Determine the [X, Y] coordinate at the center of the cell enclosing the given text.  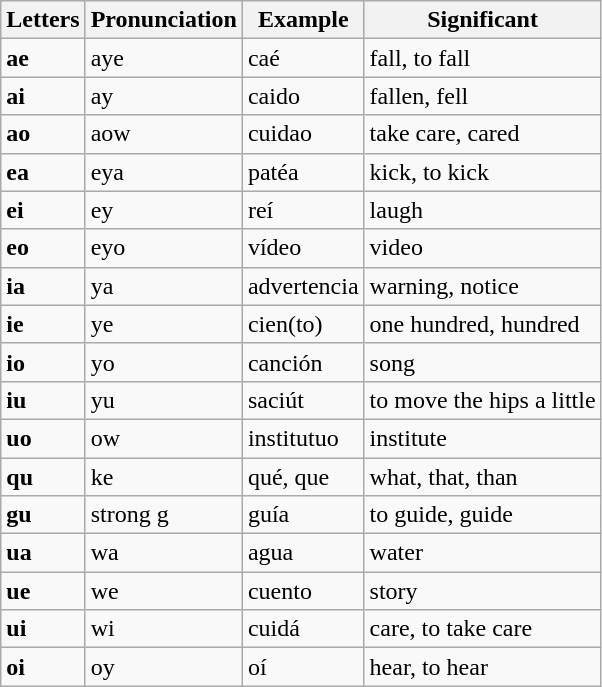
institutuo [303, 438]
eyo [164, 248]
patéa [303, 172]
guía [303, 515]
cuidá [303, 629]
agua [303, 553]
ye [164, 324]
ui [43, 629]
cuidao [303, 134]
yo [164, 362]
ow [164, 438]
vídeo [303, 248]
care, to take care [482, 629]
water [482, 553]
ay [164, 96]
oi [43, 667]
ei [43, 210]
aye [164, 58]
laugh [482, 210]
reí [303, 210]
cuento [303, 591]
saciút [303, 400]
ue [43, 591]
one hundred, hundred [482, 324]
advertencia [303, 286]
canción [303, 362]
ke [164, 477]
oy [164, 667]
ea [43, 172]
fallen, fell [482, 96]
to move the hips a little [482, 400]
Significant [482, 20]
caido [303, 96]
yu [164, 400]
io [43, 362]
song [482, 362]
ie [43, 324]
ao [43, 134]
ia [43, 286]
what, that, than [482, 477]
wa [164, 553]
wi [164, 629]
qué, que [303, 477]
caé [303, 58]
Example [303, 20]
eya [164, 172]
video [482, 248]
eo [43, 248]
fall, to fall [482, 58]
institute [482, 438]
qu [43, 477]
iu [43, 400]
uo [43, 438]
ua [43, 553]
we [164, 591]
take care, cared [482, 134]
Letters [43, 20]
Pronunciation [164, 20]
strong g [164, 515]
to guide, guide [482, 515]
aow [164, 134]
warning, notice [482, 286]
cien(to) [303, 324]
ey [164, 210]
ae [43, 58]
kick, to kick [482, 172]
ai [43, 96]
oí [303, 667]
ya [164, 286]
hear, to hear [482, 667]
story [482, 591]
gu [43, 515]
